Return the (x, y) coordinate for the center point of the cell that contains the specified text.  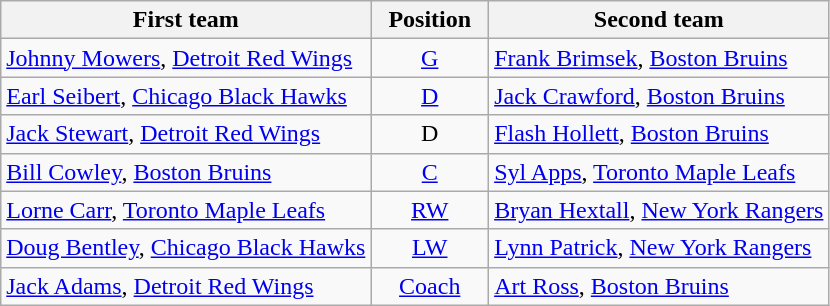
First team (186, 20)
Lorne Carr, Toronto Maple Leafs (186, 210)
Syl Apps, Toronto Maple Leafs (659, 172)
Bryan Hextall, New York Rangers (659, 210)
RW (430, 210)
Flash Hollett, Boston Bruins (659, 134)
Lynn Patrick, New York Rangers (659, 248)
Frank Brimsek, Boston Bruins (659, 58)
Bill Cowley, Boston Bruins (186, 172)
Art Ross, Boston Bruins (659, 286)
Position (430, 20)
Jack Adams, Detroit Red Wings (186, 286)
Second team (659, 20)
C (430, 172)
G (430, 58)
LW (430, 248)
Coach (430, 286)
Doug Bentley, Chicago Black Hawks (186, 248)
Jack Crawford, Boston Bruins (659, 96)
Johnny Mowers, Detroit Red Wings (186, 58)
Jack Stewart, Detroit Red Wings (186, 134)
Earl Seibert, Chicago Black Hawks (186, 96)
